For the text-containing cell, return its midpoint in [x, y] coordinate format. 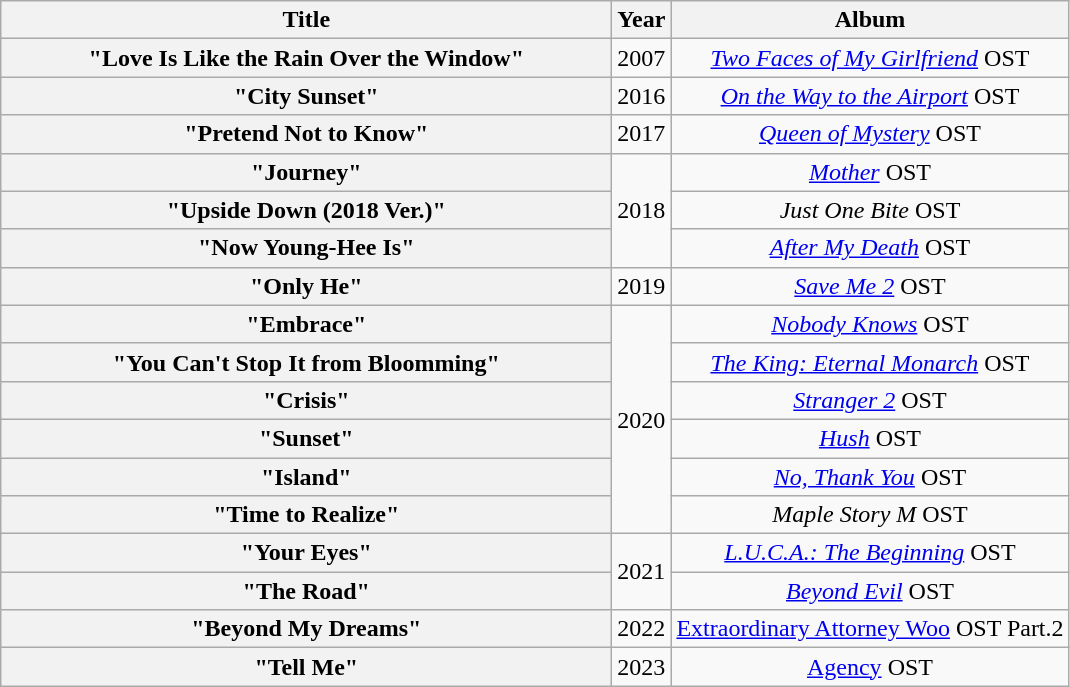
"Only He" [306, 286]
Agency OST [870, 667]
On the Way to the Airport OST [870, 96]
"Pretend Not to Know" [306, 134]
2019 [642, 286]
Hush OST [870, 438]
"The Road" [306, 591]
2023 [642, 667]
"Beyond My Dreams" [306, 629]
Year [642, 20]
2016 [642, 96]
Extraordinary Attorney Woo OST Part.2 [870, 629]
Just One Bite OST [870, 210]
Maple Story M OST [870, 515]
"Your Eyes" [306, 553]
"Tell Me" [306, 667]
L.U.C.A.: The Beginning OST [870, 553]
2020 [642, 419]
Stranger 2 OST [870, 400]
2007 [642, 58]
"Love Is Like the Rain Over the Window" [306, 58]
2022 [642, 629]
Two Faces of My Girlfriend OST [870, 58]
Album [870, 20]
"Journey" [306, 172]
"Time to Realize" [306, 515]
2017 [642, 134]
Mother OST [870, 172]
The King: Eternal Monarch OST [870, 362]
Queen of Mystery OST [870, 134]
"City Sunset" [306, 96]
Beyond Evil OST [870, 591]
Title [306, 20]
No, Thank You OST [870, 477]
2021 [642, 572]
"Island" [306, 477]
"Embrace" [306, 324]
"Now Young-Hee Is" [306, 248]
Nobody Knows OST [870, 324]
"Sunset" [306, 438]
2018 [642, 210]
"Upside Down (2018 Ver.)" [306, 210]
Save Me 2 OST [870, 286]
"You Can't Stop It from Bloomming" [306, 362]
After My Death OST [870, 248]
"Crisis" [306, 400]
